Detect which cell encompasses the target text, then output its (x, y) center coordinate. 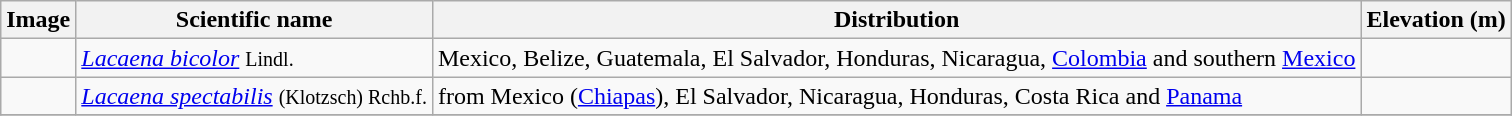
Lacaena spectabilis (Klotzsch) Rchb.f. (254, 96)
Elevation (m) (1436, 20)
Image (38, 20)
Scientific name (254, 20)
Distribution (896, 20)
from Mexico (Chiapas), El Salvador, Nicaragua, Honduras, Costa Rica and Panama (896, 96)
Lacaena bicolor Lindl. (254, 58)
Mexico, Belize, Guatemala, El Salvador, Honduras, Nicaragua, Colombia and southern Mexico (896, 58)
